Find where the given text appears and provide that cell's center as [x, y] coordinate. 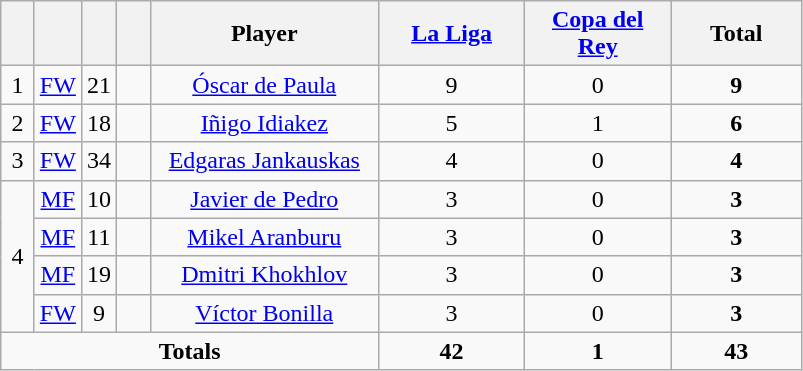
Totals [190, 351]
10 [98, 199]
18 [98, 123]
Víctor Bonilla [264, 313]
6 [736, 123]
Player [264, 34]
Javier de Pedro [264, 199]
19 [98, 275]
Mikel Aranburu [264, 237]
Óscar de Paula [264, 85]
34 [98, 161]
Copa del Rey [598, 34]
43 [736, 351]
5 [452, 123]
21 [98, 85]
Edgaras Jankauskas [264, 161]
Total [736, 34]
La Liga [452, 34]
11 [98, 237]
42 [452, 351]
Dmitri Khokhlov [264, 275]
Iñigo Idiakez [264, 123]
2 [18, 123]
